For the text-containing cell, return its midpoint in (x, y) coordinate format. 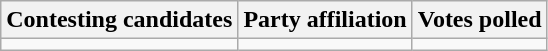
Contesting candidates (120, 20)
Votes polled (480, 20)
Party affiliation (325, 20)
